Search for the cell housing the specified text and yield its (X, Y) center coordinate. 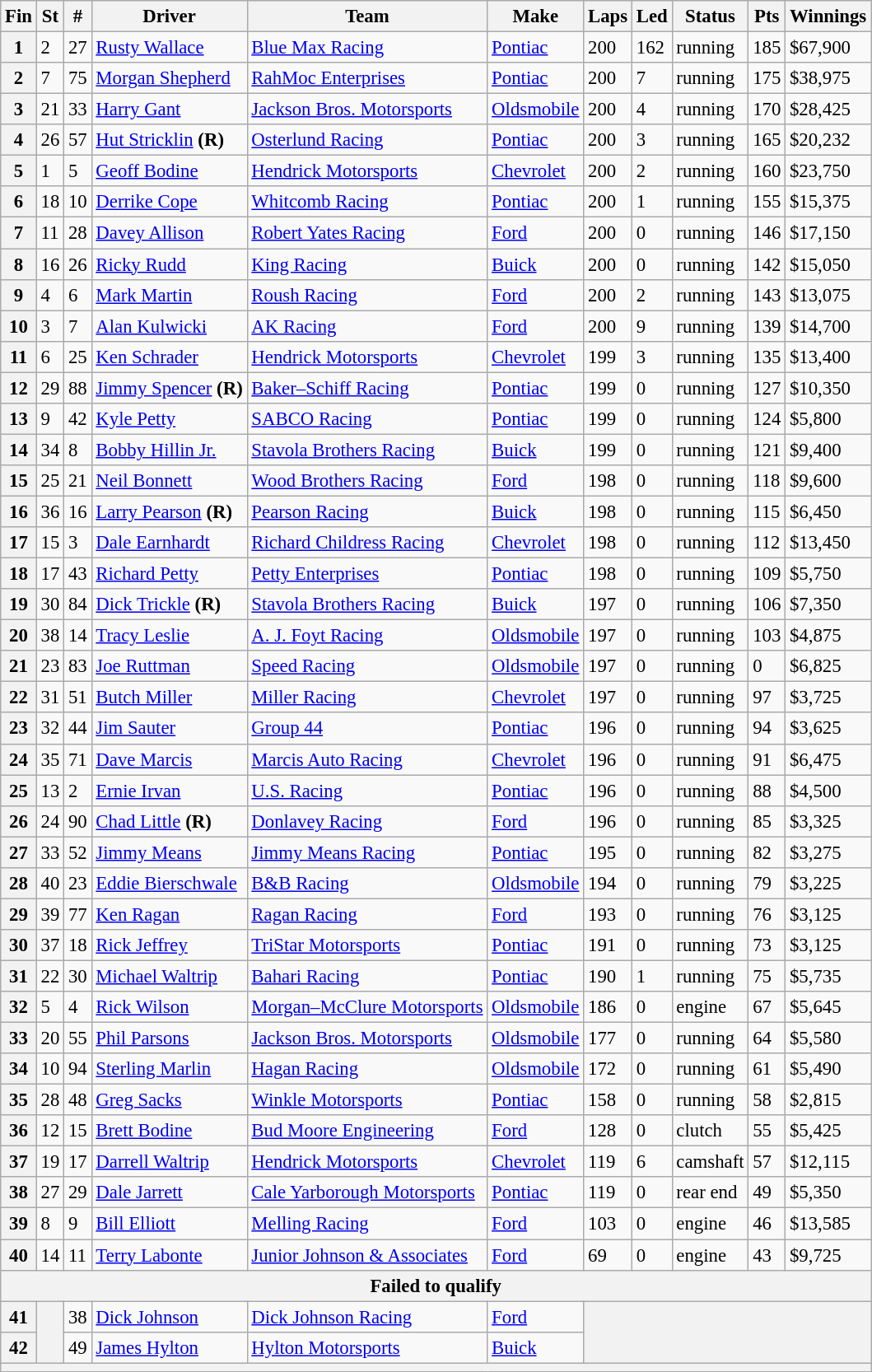
Team (367, 16)
$5,350 (828, 1193)
Cale Yarborough Motorsports (367, 1193)
84 (77, 604)
Speed Racing (367, 666)
Whitcomb Racing (367, 202)
$13,450 (828, 543)
$17,150 (828, 233)
$3,225 (828, 884)
77 (77, 914)
Led (652, 16)
$5,800 (828, 419)
Alan Kulwicki (170, 326)
$67,900 (828, 48)
Robert Yates Racing (367, 233)
44 (77, 729)
$5,645 (828, 1007)
Chad Little (R) (170, 821)
142 (767, 264)
$13,585 (828, 1224)
67 (767, 1007)
76 (767, 914)
Davey Allison (170, 233)
Morgan–McClure Motorsports (367, 1007)
Neil Bonnett (170, 481)
Wood Brothers Racing (367, 481)
$9,725 (828, 1255)
clutch (710, 1131)
186 (608, 1007)
52 (77, 852)
160 (767, 171)
69 (608, 1255)
194 (608, 884)
$15,050 (828, 264)
Mark Martin (170, 295)
Failed to qualify (436, 1286)
Ken Ragan (170, 914)
SABCO Racing (367, 419)
175 (767, 78)
$5,425 (828, 1131)
$9,600 (828, 481)
Bahari Racing (367, 976)
146 (767, 233)
112 (767, 543)
$3,275 (828, 852)
Rick Wilson (170, 1007)
Sterling Marlin (170, 1069)
King Racing (367, 264)
Ken Schrader (170, 357)
Miller Racing (367, 698)
85 (767, 821)
41 (19, 1317)
Darrell Waltrip (170, 1162)
128 (608, 1131)
Blue Max Racing (367, 48)
61 (767, 1069)
139 (767, 326)
Ernie Irvan (170, 791)
$15,375 (828, 202)
Driver (170, 16)
191 (608, 945)
$10,350 (828, 388)
Dick Johnson Racing (367, 1317)
48 (77, 1100)
46 (767, 1224)
Laps (608, 16)
Terry Labonte (170, 1255)
Phil Parsons (170, 1038)
Junior Johnson & Associates (367, 1255)
193 (608, 914)
Derrike Cope (170, 202)
Jimmy Means Racing (367, 852)
Hylton Motorsports (367, 1347)
Donlavey Racing (367, 821)
Group 44 (367, 729)
Rusty Wallace (170, 48)
Geoff Bodine (170, 171)
Jim Sauter (170, 729)
Petty Enterprises (367, 574)
James Hylton (170, 1347)
$6,475 (828, 759)
Baker–Schiff Racing (367, 388)
Michael Waltrip (170, 976)
$4,500 (828, 791)
118 (767, 481)
A. J. Foyt Racing (367, 636)
Butch Miller (170, 698)
$3,625 (828, 729)
$23,750 (828, 171)
rear end (710, 1193)
$3,325 (828, 821)
St (49, 16)
$6,450 (828, 511)
Roush Racing (367, 295)
$20,232 (828, 140)
83 (77, 666)
Rick Jeffrey (170, 945)
$7,350 (828, 604)
115 (767, 511)
162 (652, 48)
Marcis Auto Racing (367, 759)
73 (767, 945)
165 (767, 140)
51 (77, 698)
Osterlund Racing (367, 140)
109 (767, 574)
Winkle Motorsports (367, 1100)
Hagan Racing (367, 1069)
Make (535, 16)
Morgan Shepherd (170, 78)
190 (608, 976)
$28,425 (828, 110)
Hut Stricklin (R) (170, 140)
121 (767, 450)
camshaft (710, 1162)
$2,815 (828, 1100)
58 (767, 1100)
B&B Racing (367, 884)
TriStar Motorsports (367, 945)
90 (77, 821)
124 (767, 419)
U.S. Racing (367, 791)
$38,975 (828, 78)
Greg Sacks (170, 1100)
RahMoc Enterprises (367, 78)
Dick Johnson (170, 1317)
Harry Gant (170, 110)
Pts (767, 16)
177 (608, 1038)
Bobby Hillin Jr. (170, 450)
Pearson Racing (367, 511)
Larry Pearson (R) (170, 511)
170 (767, 110)
195 (608, 852)
135 (767, 357)
$9,400 (828, 450)
$5,490 (828, 1069)
# (77, 16)
$4,875 (828, 636)
158 (608, 1100)
64 (767, 1038)
Dick Trickle (R) (170, 604)
$13,075 (828, 295)
$3,725 (828, 698)
155 (767, 202)
Ricky Rudd (170, 264)
Dale Jarrett (170, 1193)
185 (767, 48)
$14,700 (828, 326)
172 (608, 1069)
Dave Marcis (170, 759)
$5,735 (828, 976)
$13,400 (828, 357)
Eddie Bierschwale (170, 884)
127 (767, 388)
Joe Ruttman (170, 666)
97 (767, 698)
79 (767, 884)
Bill Elliott (170, 1224)
Richard Petty (170, 574)
Winnings (828, 16)
$5,750 (828, 574)
Jimmy Means (170, 852)
Fin (19, 16)
$12,115 (828, 1162)
$6,825 (828, 666)
Bud Moore Engineering (367, 1131)
143 (767, 295)
71 (77, 759)
$5,580 (828, 1038)
91 (767, 759)
Melling Racing (367, 1224)
Jimmy Spencer (R) (170, 388)
Richard Childress Racing (367, 543)
82 (767, 852)
Brett Bodine (170, 1131)
Kyle Petty (170, 419)
Dale Earnhardt (170, 543)
106 (767, 604)
Tracy Leslie (170, 636)
Ragan Racing (367, 914)
AK Racing (367, 326)
Status (710, 16)
